Extract the (X, Y) coordinate from the center of the cell holding the provided text.  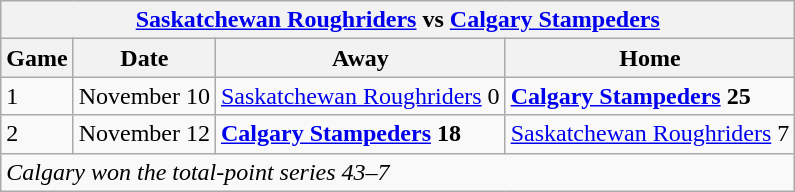
Saskatchewan Roughriders vs Calgary Stampeders (398, 20)
Away (360, 58)
November 12 (144, 134)
Calgary Stampeders 25 (650, 96)
Saskatchewan Roughriders 0 (360, 96)
Game (37, 58)
Calgary won the total-point series 43–7 (398, 172)
1 (37, 96)
2 (37, 134)
Home (650, 58)
Date (144, 58)
Calgary Stampeders 18 (360, 134)
November 10 (144, 96)
Saskatchewan Roughriders 7 (650, 134)
